Scan for the cell matching the given text and deliver its (X, Y) coordinate at center. 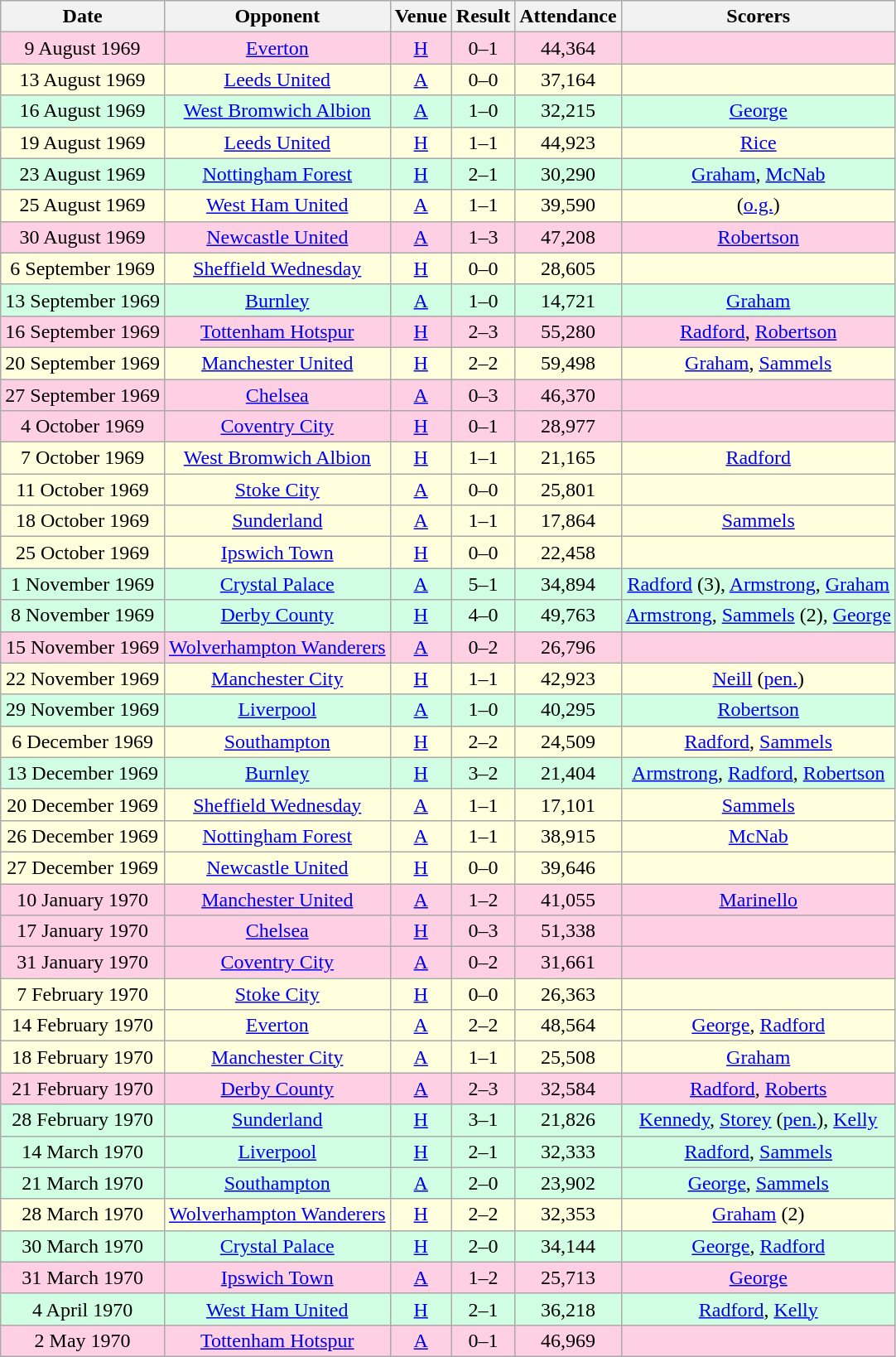
26,363 (568, 994)
2 May 1970 (83, 1340)
10 January 1970 (83, 899)
20 December 1969 (83, 804)
46,969 (568, 1340)
Radford (759, 458)
13 September 1969 (83, 300)
(o.g.) (759, 205)
Marinello (759, 899)
30,290 (568, 174)
6 December 1969 (83, 741)
25 August 1969 (83, 205)
3–2 (483, 773)
32,215 (568, 111)
Radford, Robertson (759, 331)
Radford, Roberts (759, 1089)
24,509 (568, 741)
28 March 1970 (83, 1215)
Radford (3), Armstrong, Graham (759, 584)
59,498 (568, 363)
1–3 (483, 237)
44,364 (568, 48)
28,977 (568, 427)
27 September 1969 (83, 395)
41,055 (568, 899)
Armstrong, Sammels (2), George (759, 616)
32,353 (568, 1215)
38,915 (568, 836)
14 March 1970 (83, 1152)
Result (483, 17)
Neill (pen.) (759, 678)
18 October 1969 (83, 521)
34,894 (568, 584)
Date (83, 17)
19 August 1969 (83, 142)
46,370 (568, 395)
Graham, Sammels (759, 363)
28 February 1970 (83, 1120)
42,923 (568, 678)
40,295 (568, 710)
31,661 (568, 963)
51,338 (568, 931)
32,584 (568, 1089)
14 February 1970 (83, 1026)
16 September 1969 (83, 331)
4 April 1970 (83, 1309)
Scorers (759, 17)
25,713 (568, 1277)
22 November 1969 (83, 678)
27 December 1969 (83, 867)
32,333 (568, 1152)
20 September 1969 (83, 363)
36,218 (568, 1309)
4–0 (483, 616)
21,165 (568, 458)
18 February 1970 (83, 1057)
Radford, Kelly (759, 1309)
17,864 (568, 521)
4 October 1969 (83, 427)
6 September 1969 (83, 268)
13 August 1969 (83, 80)
34,144 (568, 1246)
47,208 (568, 237)
14,721 (568, 300)
31 March 1970 (83, 1277)
23,902 (568, 1183)
15 November 1969 (83, 647)
21 February 1970 (83, 1089)
25,801 (568, 490)
George, Sammels (759, 1183)
3–1 (483, 1120)
8 November 1969 (83, 616)
25,508 (568, 1057)
16 August 1969 (83, 111)
Graham, McNab (759, 174)
55,280 (568, 331)
31 January 1970 (83, 963)
5–1 (483, 584)
28,605 (568, 268)
37,164 (568, 80)
Venue (421, 17)
39,590 (568, 205)
McNab (759, 836)
21,404 (568, 773)
39,646 (568, 867)
1 November 1969 (83, 584)
11 October 1969 (83, 490)
Attendance (568, 17)
13 December 1969 (83, 773)
Rice (759, 142)
21 March 1970 (83, 1183)
Kennedy, Storey (pen.), Kelly (759, 1120)
21,826 (568, 1120)
22,458 (568, 553)
Armstrong, Radford, Robertson (759, 773)
7 October 1969 (83, 458)
17 January 1970 (83, 931)
7 February 1970 (83, 994)
30 August 1969 (83, 237)
26 December 1969 (83, 836)
9 August 1969 (83, 48)
23 August 1969 (83, 174)
48,564 (568, 1026)
44,923 (568, 142)
25 October 1969 (83, 553)
Opponent (277, 17)
26,796 (568, 647)
29 November 1969 (83, 710)
17,101 (568, 804)
Graham (2) (759, 1215)
30 March 1970 (83, 1246)
49,763 (568, 616)
